Provide the (X, Y) coordinate of the cell's center where the given text is located.  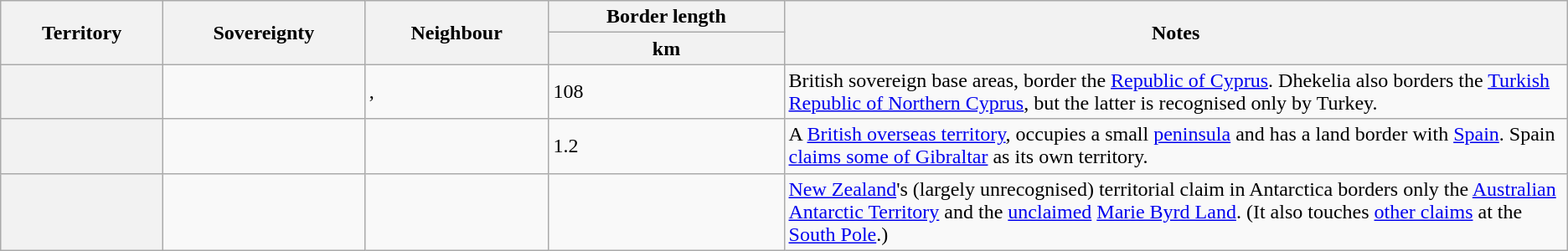
, (456, 92)
A British overseas territory, occupies a small peninsula and has a land border with Spain. Spain claims some of Gibraltar as its own territory. (1176, 146)
Neighbour (456, 33)
Notes (1176, 33)
108 (667, 92)
Territory (82, 33)
km (667, 49)
1.2 (667, 146)
Sovereignty (263, 33)
Border length (667, 17)
